Return (X, Y) of the center of cell containing provided text 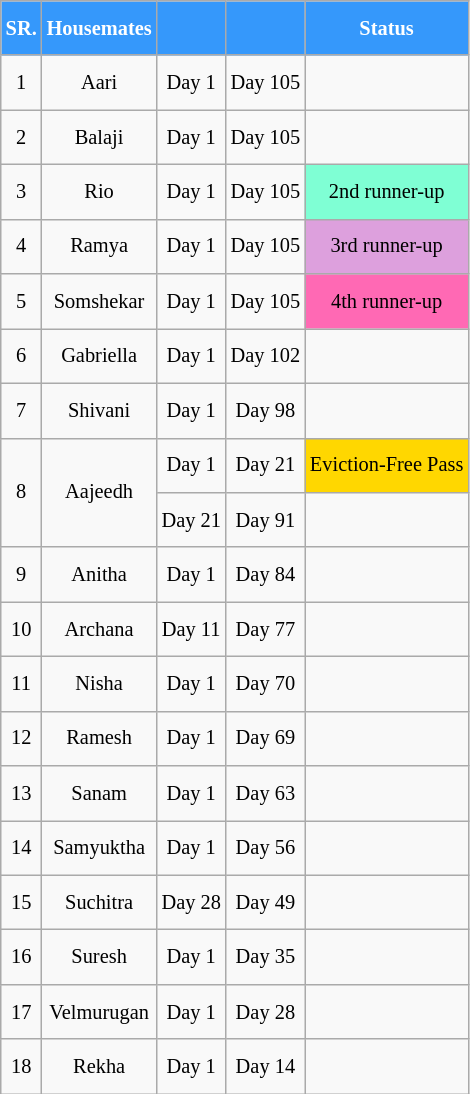
Day 84 (266, 574)
Aajeedh (100, 492)
4 (22, 246)
2 (22, 138)
13 (22, 794)
Gabriella (100, 356)
Day 63 (266, 794)
Day 91 (266, 520)
Eviction-Free Pass (386, 466)
15 (22, 902)
Suresh (100, 958)
7 (22, 410)
1 (22, 82)
Ramesh (100, 738)
6 (22, 356)
Day 35 (266, 958)
16 (22, 958)
Housemates (100, 28)
Day 102 (266, 356)
10 (22, 630)
Day 77 (266, 630)
Day 14 (266, 1066)
Day 56 (266, 848)
8 (22, 492)
Rio (100, 192)
11 (22, 684)
Velmurugan (100, 1012)
4th runner-up (386, 302)
Day 11 (192, 630)
12 (22, 738)
Sanam (100, 794)
Nisha (100, 684)
14 (22, 848)
Anitha (100, 574)
Day 69 (266, 738)
Rekha (100, 1066)
Samyuktha (100, 848)
3 (22, 192)
SR. (22, 28)
9 (22, 574)
Suchitra (100, 902)
Status (386, 28)
3rd runner-up (386, 246)
Day 98 (266, 410)
Day 49 (266, 902)
2nd runner-up (386, 192)
Aari (100, 82)
Balaji (100, 138)
Somshekar (100, 302)
18 (22, 1066)
Day 70 (266, 684)
Ramya (100, 246)
5 (22, 302)
17 (22, 1012)
Archana (100, 630)
Shivani (100, 410)
